Determine the [x, y] coordinate at the center of the cell enclosing the given text.  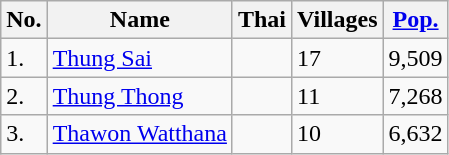
Thai [262, 20]
Pop. [416, 20]
7,268 [416, 96]
17 [338, 58]
11 [338, 96]
2. [24, 96]
Name [140, 20]
3. [24, 134]
Thawon Watthana [140, 134]
Thung Thong [140, 96]
9,509 [416, 58]
No. [24, 20]
1. [24, 58]
Villages [338, 20]
Thung Sai [140, 58]
6,632 [416, 134]
10 [338, 134]
